Return the (X, Y) coordinate for the center point of the cell that contains the specified text.  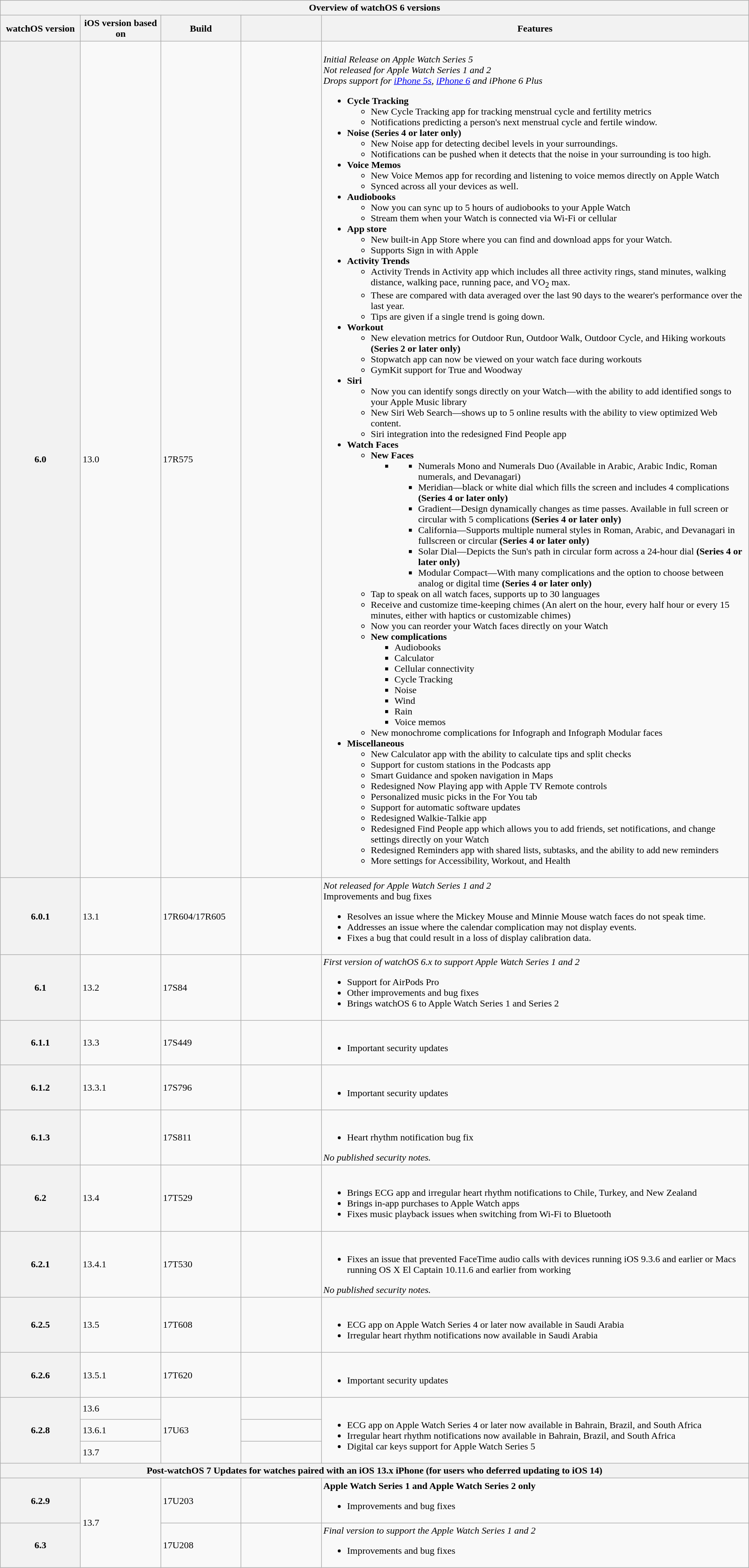
ECG app on Apple Watch Series 4 or later now available in Saudi ArabiaIrregular heart rhythm notifications now available in Saudi Arabia (535, 1325)
17S84 (201, 987)
13.2 (121, 987)
17R604/17R605 (201, 916)
13.6 (121, 1408)
17T529 (201, 1198)
13.0 (121, 459)
17U203 (201, 1501)
13.6.1 (121, 1430)
Post-watchOS 7 Updates for watches paired with an iOS 13.x iPhone (for users who deferred updating to iOS 14) (374, 1471)
6.0.1 (40, 916)
13.3.1 (121, 1087)
6.2.6 (40, 1375)
6.1.3 (40, 1137)
6.2.8 (40, 1430)
17R575 (201, 459)
17U63 (201, 1430)
Final version to support the Apple Watch Series 1 and 2Improvements and bug fixes (535, 1545)
Apple Watch Series 1 and Apple Watch Series 2 onlyImprovements and bug fixes (535, 1501)
13.5.1 (121, 1375)
13.5 (121, 1325)
17S796 (201, 1087)
6.2.9 (40, 1501)
6.0 (40, 459)
Heart rhythm notification bug fixNo published security notes. (535, 1137)
6.3 (40, 1545)
13.4 (121, 1198)
iOS version based on (121, 28)
17T530 (201, 1265)
17T620 (201, 1375)
Overview of watchOS 6 versions (374, 8)
6.2.5 (40, 1325)
Build (201, 28)
17S811 (201, 1137)
17S449 (201, 1042)
13.3 (121, 1042)
13.4.1 (121, 1265)
watchOS version (40, 28)
6.2.1 (40, 1265)
13.1 (121, 916)
6.2 (40, 1198)
6.1 (40, 987)
6.1.1 (40, 1042)
Features (535, 28)
17T608 (201, 1325)
6.1.2 (40, 1087)
17U208 (201, 1545)
